Find where the given text appears and provide that cell's center as [X, Y] coordinate. 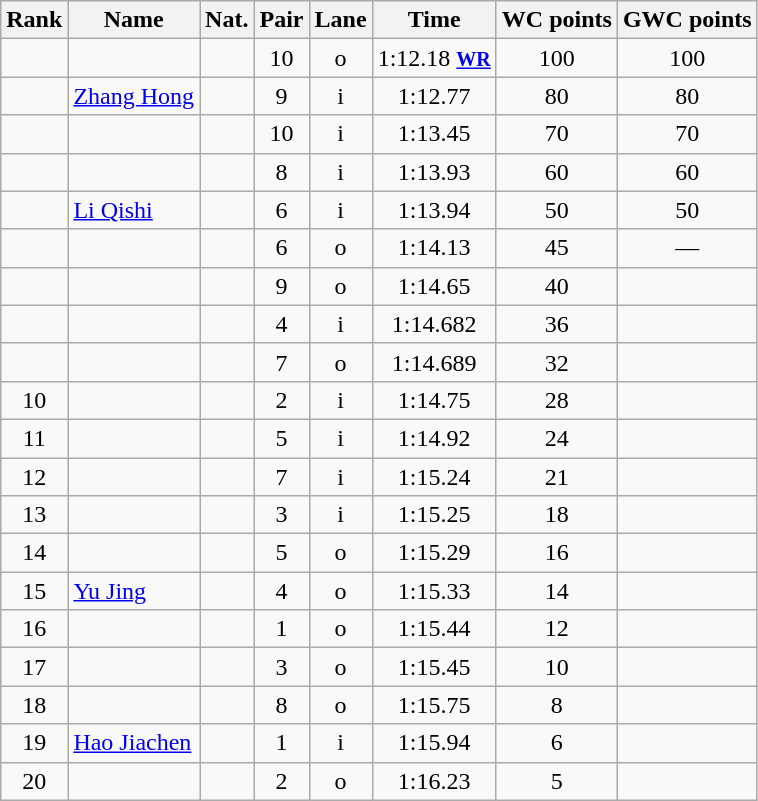
Pair [282, 20]
1:16.23 [434, 781]
1:15.45 [434, 667]
Yu Jing [134, 591]
1:15.29 [434, 553]
36 [556, 324]
40 [556, 286]
1:13.93 [434, 172]
13 [34, 515]
1:14.92 [434, 438]
1:15.75 [434, 705]
17 [34, 667]
— [687, 248]
11 [34, 438]
28 [556, 400]
1:15.24 [434, 477]
1:12.77 [434, 96]
1:13.94 [434, 210]
Hao Jiachen [134, 743]
1:15.44 [434, 629]
Zhang Hong [134, 96]
1:12.18 WR [434, 58]
Rank [34, 20]
Li Qishi [134, 210]
1:14.65 [434, 286]
Time [434, 20]
1:14.682 [434, 324]
21 [556, 477]
24 [556, 438]
19 [34, 743]
WC points [556, 20]
1:14.75 [434, 400]
1:14.689 [434, 362]
GWC points [687, 20]
1:15.25 [434, 515]
32 [556, 362]
20 [34, 781]
45 [556, 248]
1:14.13 [434, 248]
Nat. [227, 20]
Lane [340, 20]
Name [134, 20]
1:15.94 [434, 743]
15 [34, 591]
1:13.45 [434, 134]
1:15.33 [434, 591]
